Identify which cell holds the provided text, then report its [x, y] central coordinate. 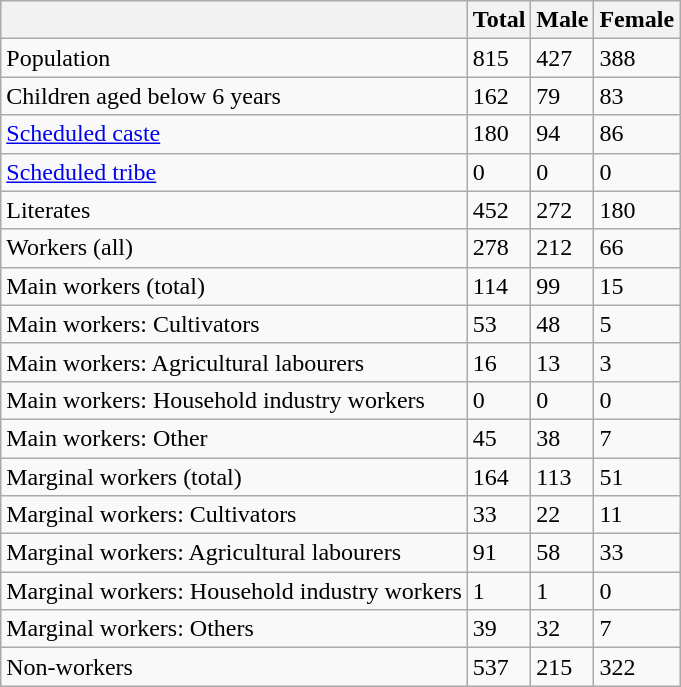
15 [637, 286]
Literates [234, 210]
91 [499, 553]
427 [562, 58]
Marginal workers: Others [234, 629]
322 [637, 667]
3 [637, 362]
79 [562, 96]
272 [562, 210]
48 [562, 324]
Scheduled tribe [234, 172]
32 [562, 629]
16 [499, 362]
Female [637, 20]
164 [499, 477]
86 [637, 134]
53 [499, 324]
39 [499, 629]
Population [234, 58]
Marginal workers (total) [234, 477]
45 [499, 438]
13 [562, 362]
Workers (all) [234, 248]
11 [637, 515]
278 [499, 248]
58 [562, 553]
815 [499, 58]
114 [499, 286]
212 [562, 248]
Scheduled caste [234, 134]
22 [562, 515]
Main workers: Household industry workers [234, 400]
Marginal workers: Cultivators [234, 515]
Main workers: Other [234, 438]
215 [562, 667]
537 [499, 667]
Total [499, 20]
Marginal workers: Household industry workers [234, 591]
Main workers: Cultivators [234, 324]
94 [562, 134]
113 [562, 477]
Main workers (total) [234, 286]
99 [562, 286]
452 [499, 210]
Marginal workers: Agricultural labourers [234, 553]
51 [637, 477]
Main workers: Agricultural labourers [234, 362]
83 [637, 96]
5 [637, 324]
66 [637, 248]
38 [562, 438]
Male [562, 20]
Children aged below 6 years [234, 96]
162 [499, 96]
388 [637, 58]
Non-workers [234, 667]
